Pinpoint the cell where the given text exists, returning its (X, Y) midpoint coordinate. 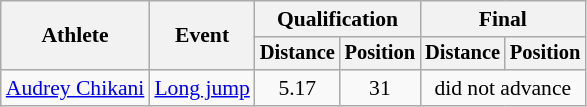
Qualification (338, 19)
Long jump (202, 88)
did not advance (502, 88)
31 (380, 88)
Final (502, 19)
Athlete (76, 36)
Event (202, 36)
5.17 (298, 88)
Audrey Chikani (76, 88)
